Return the [x, y] coordinate for the center point of the cell that contains the specified text.  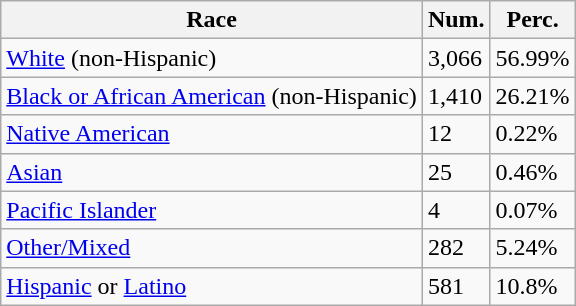
4 [456, 210]
1,410 [456, 96]
0.46% [532, 172]
Race [212, 20]
10.8% [532, 286]
25 [456, 172]
Hispanic or Latino [212, 286]
Pacific Islander [212, 210]
Asian [212, 172]
White (non-Hispanic) [212, 58]
12 [456, 134]
56.99% [532, 58]
Black or African American (non-Hispanic) [212, 96]
0.22% [532, 134]
Other/Mixed [212, 248]
581 [456, 286]
Native American [212, 134]
26.21% [532, 96]
282 [456, 248]
5.24% [532, 248]
Num. [456, 20]
Perc. [532, 20]
0.07% [532, 210]
3,066 [456, 58]
